Search for the cell housing the specified text and yield its [x, y] center coordinate. 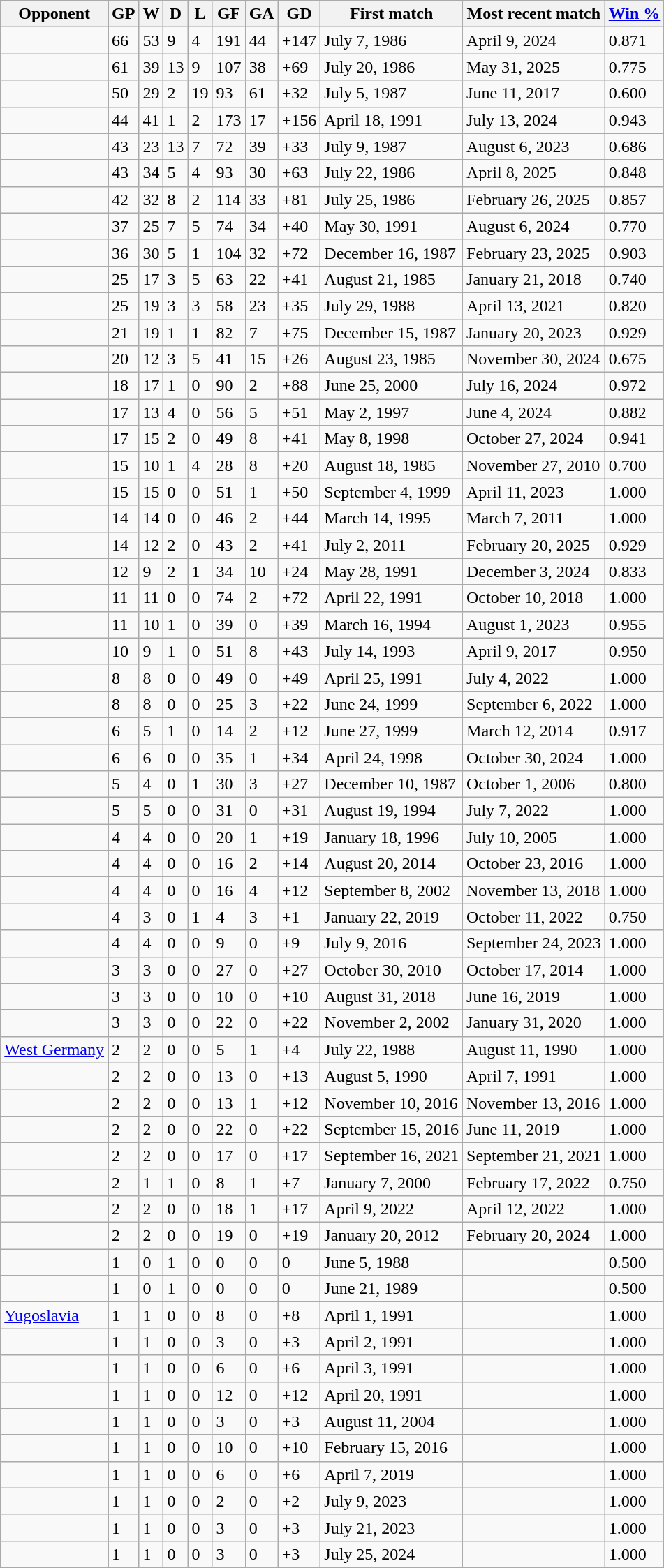
July 4, 2022 [534, 678]
+40 [299, 226]
42 [123, 200]
82 [229, 333]
April 18, 1991 [392, 120]
28 [229, 465]
0.775 [634, 67]
+69 [299, 67]
January 7, 2000 [392, 1183]
October 30, 2010 [392, 970]
36 [123, 253]
January 31, 2020 [534, 1023]
38 [261, 67]
+9 [299, 943]
September 21, 2021 [534, 1156]
April 7, 1991 [534, 1076]
August 6, 2024 [534, 226]
July 10, 2005 [534, 837]
+63 [299, 173]
September 16, 2021 [392, 1156]
April 9, 2024 [534, 40]
+2 [299, 1501]
173 [229, 120]
W [151, 14]
August 19, 1994 [392, 811]
August 31, 2018 [392, 996]
April 8, 2025 [534, 173]
+26 [299, 359]
0.972 [634, 386]
+75 [299, 333]
June 5, 1988 [392, 1262]
April 7, 2019 [392, 1474]
GP [123, 14]
35 [229, 757]
October 23, 2016 [534, 864]
April 9, 2017 [534, 651]
63 [229, 279]
February 23, 2025 [534, 253]
October 30, 2024 [534, 757]
August 5, 1990 [392, 1076]
July 20, 1986 [392, 67]
February 20, 2024 [534, 1236]
GF [229, 14]
Yugoslavia [54, 1315]
February 15, 2016 [392, 1448]
Opponent [54, 14]
September 24, 2023 [534, 943]
+4 [299, 1050]
October 27, 2024 [534, 439]
August 20, 2014 [392, 864]
August 18, 1985 [392, 465]
June 24, 1999 [392, 704]
April 9, 2022 [392, 1209]
January 20, 2012 [392, 1236]
June 27, 1999 [392, 731]
+51 [299, 412]
June 21, 1989 [392, 1289]
58 [229, 306]
May 31, 2025 [534, 67]
56 [229, 412]
191 [229, 40]
50 [123, 94]
March 7, 2011 [534, 518]
October 17, 2014 [534, 970]
August 6, 2023 [534, 147]
53 [151, 40]
72 [229, 147]
September 15, 2016 [392, 1129]
0.600 [634, 94]
West Germany [54, 1050]
March 16, 1994 [392, 625]
90 [229, 386]
May 8, 1998 [392, 439]
+1 [299, 917]
0.882 [634, 412]
+24 [299, 572]
L [200, 14]
July 29, 1988 [392, 306]
August 11, 2004 [392, 1421]
0.686 [634, 147]
0.740 [634, 279]
December 16, 1987 [392, 253]
February 17, 2022 [534, 1183]
December 15, 1987 [392, 333]
July 25, 2024 [392, 1554]
+35 [299, 306]
July 21, 2023 [392, 1528]
GD [299, 14]
March 14, 1995 [392, 518]
First match [392, 14]
+13 [299, 1076]
October 1, 2006 [534, 784]
November 13, 2018 [534, 890]
0.770 [634, 226]
June 25, 2000 [392, 386]
August 21, 1985 [392, 279]
0.675 [634, 359]
27 [229, 970]
+44 [299, 518]
April 22, 1991 [392, 598]
+147 [299, 40]
0.950 [634, 651]
July 14, 1993 [392, 651]
0.848 [634, 173]
July 7, 2022 [534, 811]
August 23, 1985 [392, 359]
+31 [299, 811]
November 2, 2002 [392, 1023]
June 4, 2024 [534, 412]
December 3, 2024 [534, 572]
+7 [299, 1183]
February 26, 2025 [534, 200]
January 21, 2018 [534, 279]
0.943 [634, 120]
October 10, 2018 [534, 598]
January 20, 2023 [534, 333]
+14 [299, 864]
December 10, 1987 [392, 784]
July 13, 2024 [534, 120]
June 11, 2019 [534, 1129]
+49 [299, 678]
0.833 [634, 572]
+50 [299, 492]
+156 [299, 120]
July 22, 1988 [392, 1050]
November 27, 2010 [534, 465]
August 11, 1990 [534, 1050]
November 13, 2016 [534, 1103]
+43 [299, 651]
June 16, 2019 [534, 996]
+32 [299, 94]
April 2, 1991 [392, 1342]
0.820 [634, 306]
May 28, 1991 [392, 572]
+88 [299, 386]
June 11, 2017 [534, 94]
114 [229, 200]
GA [261, 14]
July 9, 1987 [392, 147]
66 [123, 40]
31 [229, 811]
July 5, 1987 [392, 94]
April 20, 1991 [392, 1395]
September 6, 2022 [534, 704]
April 3, 1991 [392, 1368]
October 11, 2022 [534, 917]
+81 [299, 200]
July 9, 2023 [392, 1501]
September 4, 1999 [392, 492]
April 25, 1991 [392, 678]
Win % [634, 14]
April 13, 2021 [534, 306]
July 7, 1986 [392, 40]
November 30, 2024 [534, 359]
November 10, 2016 [392, 1103]
January 18, 1996 [392, 837]
July 16, 2024 [534, 386]
July 9, 2016 [392, 943]
0.917 [634, 731]
February 20, 2025 [534, 545]
46 [229, 518]
+8 [299, 1315]
July 25, 1986 [392, 200]
April 24, 1998 [392, 757]
33 [261, 200]
April 11, 2023 [534, 492]
September 8, 2002 [392, 890]
0.903 [634, 253]
January 22, 2019 [392, 917]
0.700 [634, 465]
July 2, 2011 [392, 545]
May 30, 1991 [392, 226]
April 1, 1991 [392, 1315]
37 [123, 226]
104 [229, 253]
July 22, 1986 [392, 173]
0.871 [634, 40]
107 [229, 67]
0.857 [634, 200]
+34 [299, 757]
0.800 [634, 784]
April 12, 2022 [534, 1209]
0.941 [634, 439]
May 2, 1997 [392, 412]
Most recent match [534, 14]
21 [123, 333]
+33 [299, 147]
August 1, 2023 [534, 625]
+20 [299, 465]
+39 [299, 625]
March 12, 2014 [534, 731]
0.955 [634, 625]
D [176, 14]
29 [151, 94]
